Capture the cell that displays the provided text and extract its (x, y) central coordinate. 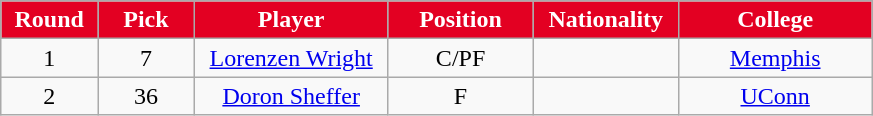
Memphis (775, 58)
UConn (775, 96)
7 (146, 58)
C/PF (460, 58)
36 (146, 96)
Player (291, 20)
1 (50, 58)
Pick (146, 20)
F (460, 96)
College (775, 20)
2 (50, 96)
Nationality (606, 20)
Round (50, 20)
Lorenzen Wright (291, 58)
Position (460, 20)
Doron Sheffer (291, 96)
